Provide the [X, Y] coordinate of the cell's center where the given text is located.  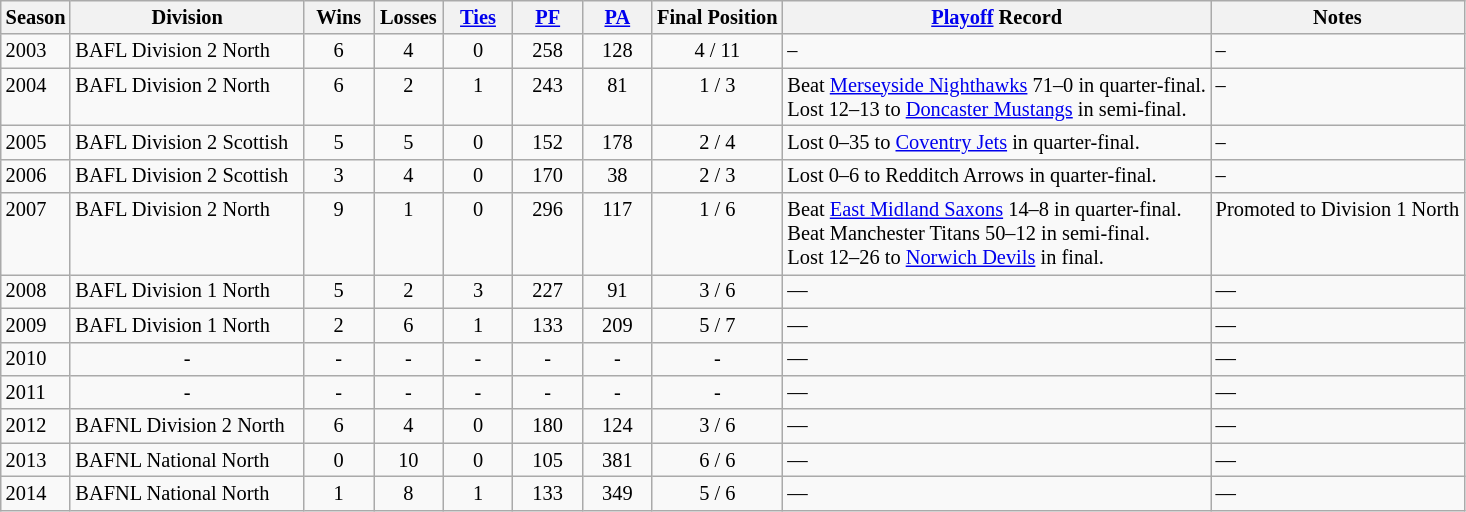
178 [617, 142]
296 [548, 234]
Notes [1338, 17]
2012 [36, 426]
2006 [36, 176]
38 [617, 176]
2010 [36, 359]
170 [548, 176]
209 [617, 325]
2014 [36, 493]
243 [548, 97]
227 [548, 291]
Playoff Record [996, 17]
258 [548, 51]
Beat East Midland Saxons 14–8 in quarter-final.Beat Manchester Titans 50–12 in semi-final.Lost 12–26 to Norwich Devils in final. [996, 234]
PA [617, 17]
91 [617, 291]
2 / 3 [717, 176]
124 [617, 426]
2 / 4 [717, 142]
6 / 6 [717, 460]
Promoted to Division 1 North [1338, 234]
BAFNL Division 2 North [186, 426]
Losses [409, 17]
PF [548, 17]
4 / 11 [717, 51]
Final Position [717, 17]
105 [548, 460]
Lost 0–6 to Redditch Arrows in quarter-final. [996, 176]
5 / 6 [717, 493]
2011 [36, 392]
117 [617, 234]
Lost 0–35 to Coventry Jets in quarter-final. [996, 142]
2005 [36, 142]
381 [617, 460]
Beat Merseyside Nighthawks 71–0 in quarter-final.Lost 12–13 to Doncaster Mustangs in semi-final. [996, 97]
2013 [36, 460]
Ties [478, 17]
8 [409, 493]
2003 [36, 51]
2007 [36, 234]
2009 [36, 325]
180 [548, 426]
81 [617, 97]
349 [617, 493]
Division [186, 17]
10 [409, 460]
Season [36, 17]
152 [548, 142]
5 / 7 [717, 325]
2004 [36, 97]
128 [617, 51]
2008 [36, 291]
1 / 6 [717, 234]
9 [339, 234]
1 / 3 [717, 97]
Wins [339, 17]
